For the text-containing cell, return its midpoint in (X, Y) coordinate format. 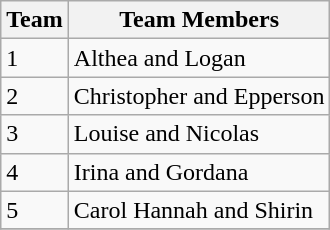
Christopher and Epperson (199, 96)
4 (35, 172)
1 (35, 58)
Team (35, 20)
Carol Hannah and Shirin (199, 210)
Althea and Logan (199, 58)
Louise and Nicolas (199, 134)
2 (35, 96)
5 (35, 210)
Irina and Gordana (199, 172)
Team Members (199, 20)
3 (35, 134)
